Detect which cell encompasses the target text, then output its [X, Y] center coordinate. 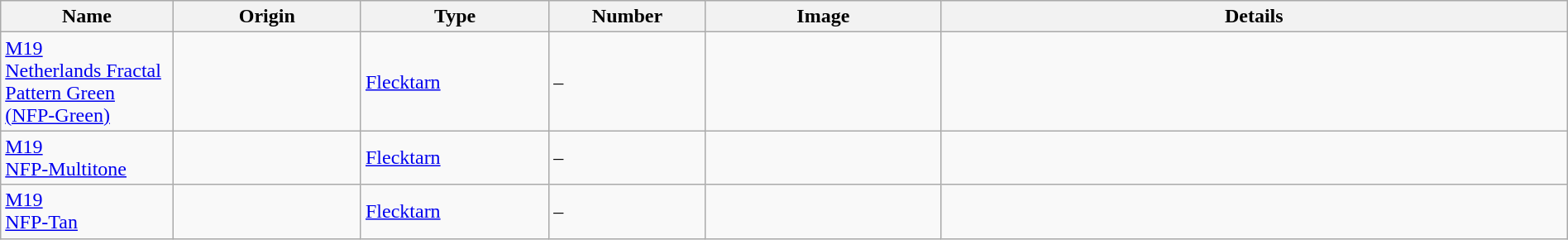
Number [627, 17]
Origin [266, 17]
M19NFP-Tan [87, 212]
Details [1254, 17]
Image [823, 17]
Name [87, 17]
Type [455, 17]
M19NFP-Multitone [87, 157]
M19Netherlands Fractal Pattern Green (NFP-Green) [87, 81]
